Provide the (X, Y) coordinate of the cell's center where the given text is located.  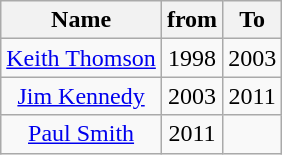
Jim Kennedy (82, 96)
Keith Thomson (82, 58)
from (192, 20)
Paul Smith (82, 134)
Name (82, 20)
1998 (192, 58)
To (252, 20)
